Return (x, y) of the center of cell containing provided text 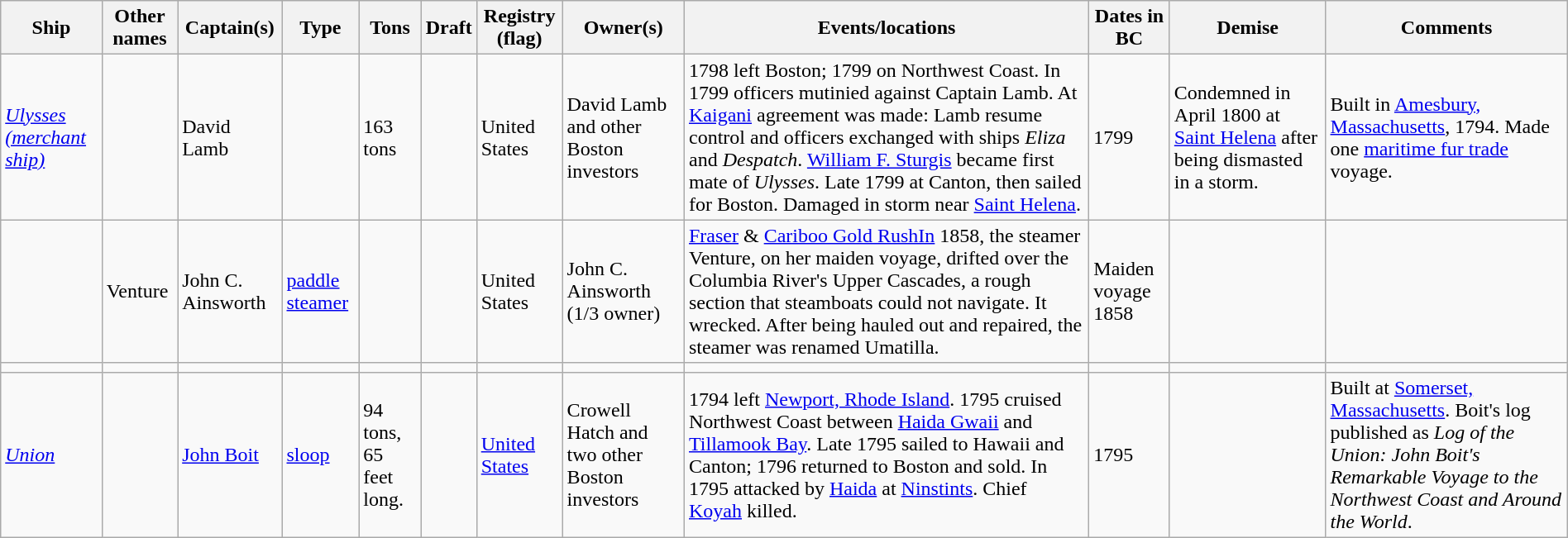
Condemned in April 1800 at Saint Helena after being dismasted in a storm. (1247, 137)
Draft (448, 28)
Registry (flag) (519, 28)
Built in Amesbury, Massachusetts, 1794. Made one maritime fur trade voyage. (1446, 137)
1795 (1130, 455)
Ulysses (merchant ship) (51, 137)
Union (51, 455)
John C. Ainsworth (1/3 owner) (624, 291)
John Boit (230, 455)
Comments (1446, 28)
John C. Ainsworth (230, 291)
David Lamb and other Boston investors (624, 137)
Dates in BC (1130, 28)
Other names (140, 28)
Owner(s) (624, 28)
Tons (390, 28)
Type (321, 28)
Captain(s) (230, 28)
David Lamb (230, 137)
Venture (140, 291)
163 tons (390, 137)
paddle steamer (321, 291)
Maiden voyage 1858 (1130, 291)
94 tons, 65 feet long. (390, 455)
1799 (1130, 137)
Crowell Hatch and two other Boston investors (624, 455)
Demise (1247, 28)
Ship (51, 28)
Events/locations (887, 28)
sloop (321, 455)
